Output the [X, Y] coordinate of the center of the cell containing the given text.  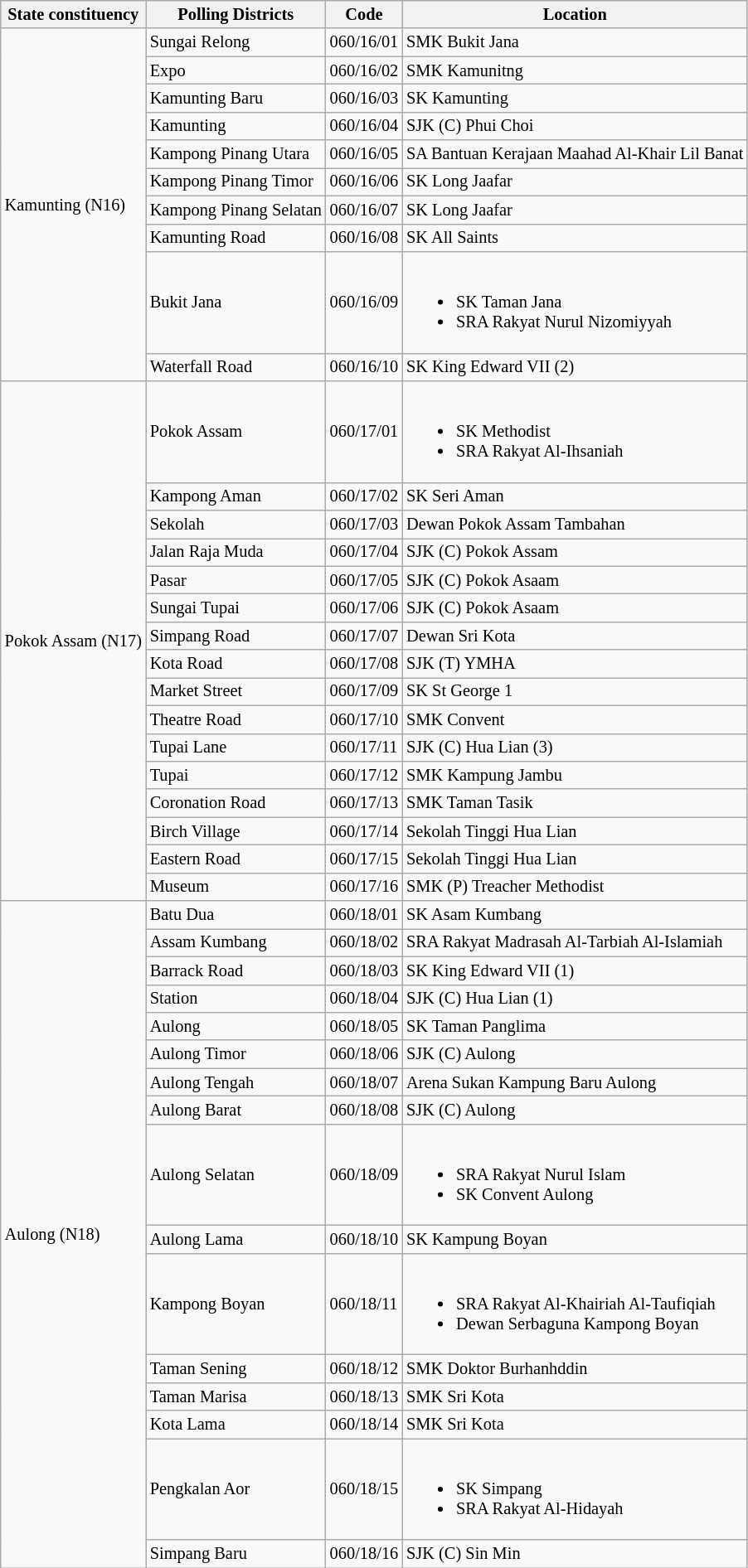
Expo [236, 70]
060/18/14 [364, 1425]
Taman Sening [236, 1368]
Market Street [236, 691]
SK MethodistSRA Rakyat Al-Ihsaniah [575, 431]
060/17/04 [364, 552]
060/16/03 [364, 98]
060/16/07 [364, 210]
SJK (C) Phui Choi [575, 126]
SA Bantuan Kerajaan Maahad Al-Khair Lil Banat [575, 154]
Aulong Lama [236, 1239]
060/18/01 [364, 915]
SK Seri Aman [575, 496]
060/18/11 [364, 1304]
SMK Convent [575, 719]
060/16/02 [364, 70]
060/18/05 [364, 1026]
Eastern Road [236, 859]
Kampong Aman [236, 496]
Tupai [236, 775]
Kota Road [236, 664]
Aulong Selatan [236, 1174]
Sungai Tupai [236, 607]
Sungai Relong [236, 42]
SK King Edward VII (2) [575, 367]
060/17/08 [364, 664]
060/18/07 [364, 1082]
060/17/07 [364, 636]
Bukit Jana [236, 302]
060/16/05 [364, 154]
State constituency [73, 14]
060/17/11 [364, 748]
SMK Taman Tasik [575, 803]
060/16/08 [364, 238]
Pokok Assam (N17) [73, 640]
Pokok Assam [236, 431]
SRA Rakyat Nurul IslamSK Convent Aulong [575, 1174]
060/17/02 [364, 496]
060/18/16 [364, 1554]
SJK (T) YMHA [575, 664]
Pasar [236, 580]
060/18/09 [364, 1174]
060/18/02 [364, 942]
SK Kampung Boyan [575, 1239]
060/17/06 [364, 607]
060/18/04 [364, 999]
SMK Kampung Jambu [575, 775]
Aulong Barat [236, 1110]
Birch Village [236, 831]
Kampong Pinang Utara [236, 154]
Coronation Road [236, 803]
Taman Marisa [236, 1396]
060/16/04 [364, 126]
060/18/03 [364, 970]
SK SimpangSRA Rakyat Al-Hidayah [575, 1488]
Museum [236, 887]
Theatre Road [236, 719]
SK St George 1 [575, 691]
060/18/13 [364, 1396]
SJK (C) Pokok Assam [575, 552]
SJK (C) Hua Lian (1) [575, 999]
060/16/09 [364, 302]
Dewan Sri Kota [575, 636]
Kota Lama [236, 1425]
Barrack Road [236, 970]
060/17/12 [364, 775]
060/18/08 [364, 1110]
060/18/10 [364, 1239]
Kamunting (N16) [73, 204]
Simpang Road [236, 636]
SK Taman Panglima [575, 1026]
Assam Kumbang [236, 942]
SK All Saints [575, 238]
Kamunting Road [236, 238]
Batu Dua [236, 915]
SMK Kamunitng [575, 70]
SRA Rakyat Al-Khairiah Al-TaufiqiahDewan Serbaguna Kampong Boyan [575, 1304]
Simpang Baru [236, 1554]
Waterfall Road [236, 367]
Tupai Lane [236, 748]
Aulong [236, 1026]
060/17/15 [364, 859]
060/18/12 [364, 1368]
060/17/01 [364, 431]
SK Kamunting [575, 98]
Kampong Pinang Timor [236, 181]
Code [364, 14]
060/16/06 [364, 181]
SK Taman JanaSRA Rakyat Nurul Nizomiyyah [575, 302]
060/16/01 [364, 42]
SRA Rakyat Madrasah Al-Tarbiah Al-Islamiah [575, 942]
Jalan Raja Muda [236, 552]
Kampong Pinang Selatan [236, 210]
SMK (P) Treacher Methodist [575, 887]
Kamunting [236, 126]
060/17/14 [364, 831]
Aulong (N18) [73, 1235]
Pengkalan Aor [236, 1488]
Arena Sukan Kampung Baru Aulong [575, 1082]
SJK (C) Sin Min [575, 1554]
Dewan Pokok Assam Tambahan [575, 524]
060/17/05 [364, 580]
SMK Doktor Burhanhddin [575, 1368]
Location [575, 14]
Polling Districts [236, 14]
SJK (C) Hua Lian (3) [575, 748]
060/17/03 [364, 524]
060/17/10 [364, 719]
060/18/15 [364, 1488]
060/17/09 [364, 691]
SMK Bukit Jana [575, 42]
Kampong Boyan [236, 1304]
060/17/16 [364, 887]
Aulong Tengah [236, 1082]
Sekolah [236, 524]
Aulong Timor [236, 1054]
Station [236, 999]
SK Asam Kumbang [575, 915]
060/17/13 [364, 803]
060/18/06 [364, 1054]
SK King Edward VII (1) [575, 970]
Kamunting Baru [236, 98]
060/16/10 [364, 367]
